For the text-containing cell, return its midpoint in (x, y) coordinate format. 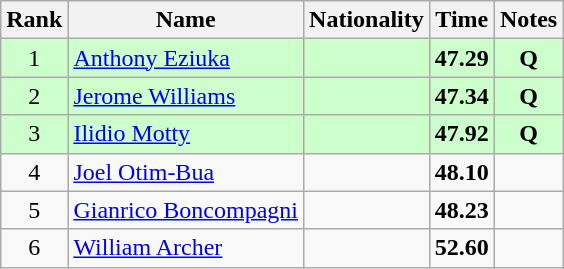
Gianrico Boncompagni (186, 210)
Jerome Williams (186, 96)
Rank (34, 20)
Name (186, 20)
47.29 (462, 58)
Time (462, 20)
Notes (528, 20)
1 (34, 58)
Nationality (367, 20)
48.23 (462, 210)
6 (34, 248)
52.60 (462, 248)
William Archer (186, 248)
5 (34, 210)
48.10 (462, 172)
4 (34, 172)
2 (34, 96)
Anthony Eziuka (186, 58)
47.34 (462, 96)
Ilidio Motty (186, 134)
3 (34, 134)
47.92 (462, 134)
Joel Otim-Bua (186, 172)
